Return (X, Y) of the center of cell containing provided text 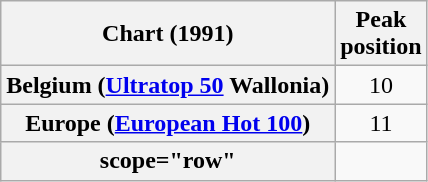
Chart (1991) (168, 34)
scope="row" (168, 161)
Belgium (Ultratop 50 Wallonia) (168, 85)
Europe (European Hot 100) (168, 123)
Peakposition (381, 34)
11 (381, 123)
10 (381, 85)
